From the cell containing the given text, extract its center point as [x, y] coordinate. 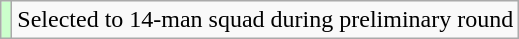
Selected to 14-man squad during preliminary round [266, 20]
